Return the [X, Y] coordinate for the center point of the cell that contains the specified text.  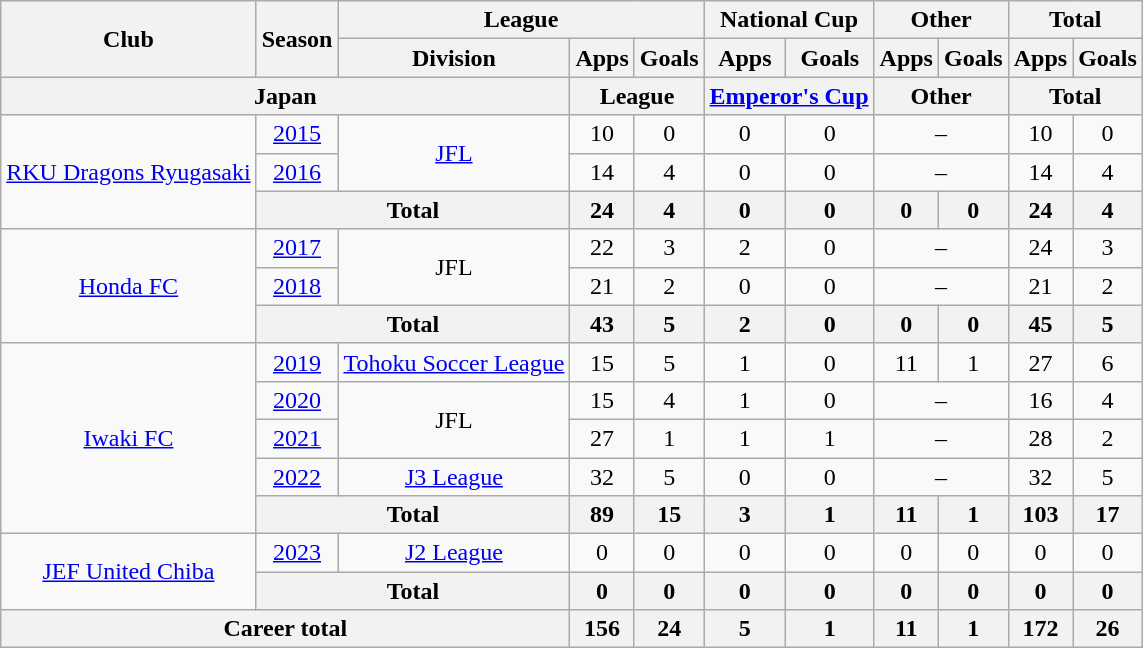
2015 [297, 134]
103 [1040, 515]
2022 [297, 477]
Tohoku Soccer League [454, 362]
Iwaki FC [128, 438]
JEF United Chiba [128, 572]
45 [1040, 324]
Honda FC [128, 286]
2019 [297, 362]
43 [602, 324]
2020 [297, 400]
17 [1108, 515]
National Cup [789, 20]
26 [1108, 629]
2023 [297, 553]
28 [1040, 438]
2016 [297, 172]
2021 [297, 438]
2017 [297, 248]
172 [1040, 629]
2018 [297, 286]
Career total [286, 629]
6 [1108, 362]
Division [454, 58]
Japan [286, 96]
RKU Dragons Ryugasaki [128, 172]
16 [1040, 400]
J3 League [454, 477]
J2 League [454, 553]
Emperor's Cup [789, 96]
22 [602, 248]
Season [297, 39]
89 [602, 515]
156 [602, 629]
Club [128, 39]
